Capture the cell that displays the provided text and extract its [x, y] central coordinate. 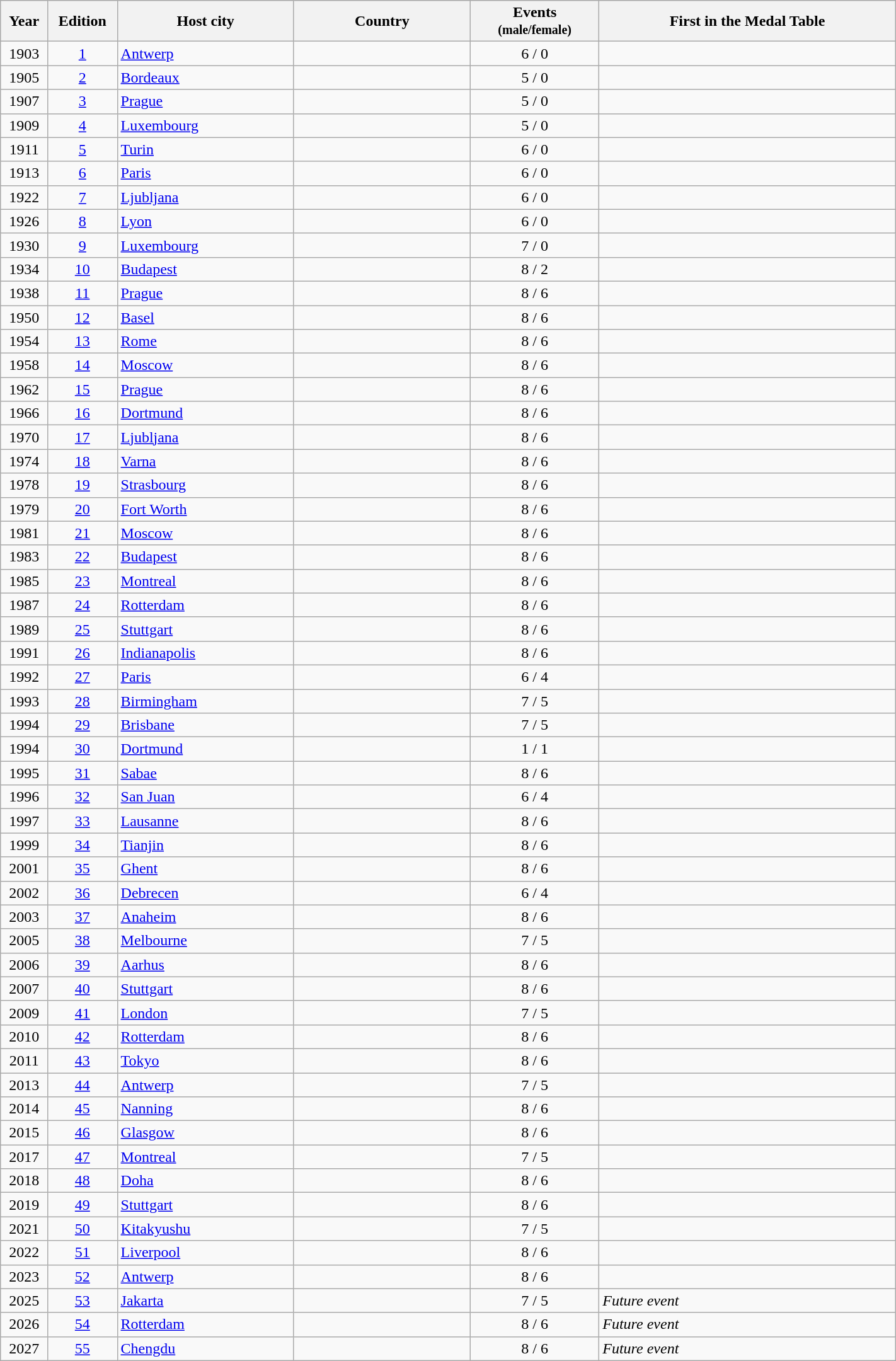
39 [83, 965]
5 [83, 149]
4 [83, 125]
3 [83, 101]
Chengdu [205, 1348]
Brisbane [205, 725]
Rome [205, 342]
1950 [24, 317]
2017 [24, 1157]
Doha [205, 1181]
2018 [24, 1181]
Kitakyushu [205, 1229]
Varna [205, 461]
Debrecen [205, 893]
20 [83, 509]
1993 [24, 701]
30 [83, 749]
25 [83, 629]
Turin [205, 149]
Lausanne [205, 821]
Strasbourg [205, 485]
2006 [24, 965]
16 [83, 413]
1985 [24, 581]
43 [83, 1060]
17 [83, 437]
Country [382, 21]
Nanning [205, 1109]
1903 [24, 54]
34 [83, 845]
1979 [24, 509]
35 [83, 869]
1962 [24, 389]
1991 [24, 653]
Birmingham [205, 701]
1978 [24, 485]
22 [83, 557]
10 [83, 269]
2005 [24, 941]
Bordeaux [205, 78]
1966 [24, 413]
1922 [24, 197]
Liverpool [205, 1253]
7 [83, 197]
Sabae [205, 773]
1926 [24, 221]
Anaheim [205, 917]
42 [83, 1037]
1992 [24, 677]
2015 [24, 1133]
52 [83, 1277]
15 [83, 389]
2022 [24, 1253]
Indianapolis [205, 653]
28 [83, 701]
55 [83, 1348]
2003 [24, 917]
Aarhus [205, 965]
2009 [24, 1013]
2025 [24, 1301]
Year [24, 21]
1999 [24, 845]
2001 [24, 869]
1954 [24, 342]
1997 [24, 821]
1907 [24, 101]
1911 [24, 149]
32 [83, 797]
First in the Medal Table [747, 21]
Lyon [205, 221]
Events(male/female) [535, 21]
2027 [24, 1348]
2011 [24, 1060]
51 [83, 1253]
40 [83, 989]
8 [83, 221]
2026 [24, 1324]
9 [83, 245]
1930 [24, 245]
13 [83, 342]
Tianjin [205, 845]
London [205, 1013]
19 [83, 485]
Jakarta [205, 1301]
7 / 0 [535, 245]
Edition [83, 21]
2007 [24, 989]
1 / 1 [535, 749]
Ghent [205, 869]
18 [83, 461]
47 [83, 1157]
Melbourne [205, 941]
38 [83, 941]
23 [83, 581]
2014 [24, 1109]
14 [83, 365]
Basel [205, 317]
Fort Worth [205, 509]
2021 [24, 1229]
8 / 2 [535, 269]
29 [83, 725]
1983 [24, 557]
1995 [24, 773]
21 [83, 533]
2013 [24, 1084]
26 [83, 653]
45 [83, 1109]
1970 [24, 437]
27 [83, 677]
1 [83, 54]
1905 [24, 78]
44 [83, 1084]
2010 [24, 1037]
2002 [24, 893]
1981 [24, 533]
1909 [24, 125]
31 [83, 773]
2019 [24, 1205]
48 [83, 1181]
1989 [24, 629]
24 [83, 605]
36 [83, 893]
1913 [24, 173]
1934 [24, 269]
1958 [24, 365]
1987 [24, 605]
53 [83, 1301]
2 [83, 78]
6 [83, 173]
11 [83, 293]
2023 [24, 1277]
1974 [24, 461]
12 [83, 317]
Glasgow [205, 1133]
50 [83, 1229]
1938 [24, 293]
41 [83, 1013]
49 [83, 1205]
1996 [24, 797]
Host city [205, 21]
54 [83, 1324]
Tokyo [205, 1060]
37 [83, 917]
33 [83, 821]
San Juan [205, 797]
46 [83, 1133]
